Determine the [x, y] coordinate at the center of the cell enclosing the given text.  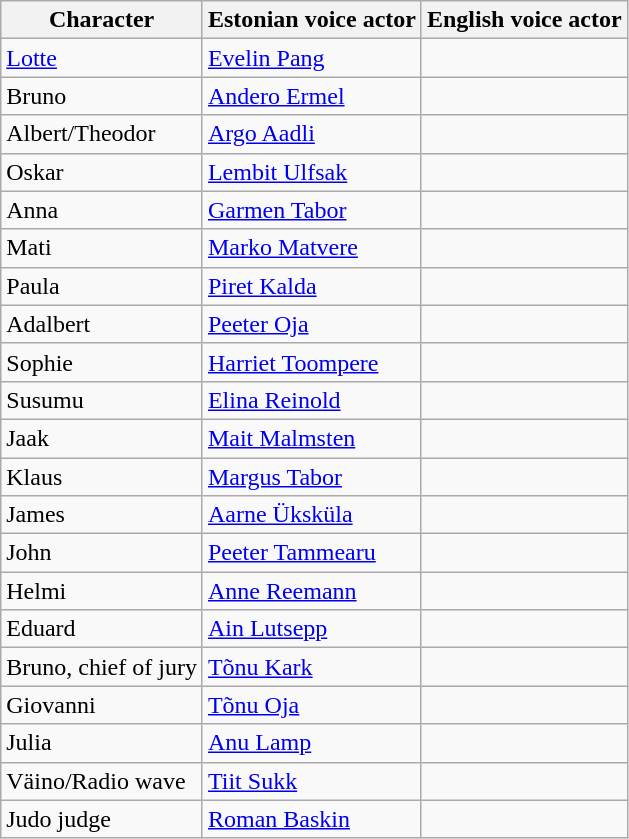
Peeter Oja [312, 324]
Argo Aadli [312, 134]
Marko Matvere [312, 248]
Anu Lamp [312, 743]
Sophie [102, 362]
Harriet Toompere [312, 362]
Anna [102, 210]
Lotte [102, 58]
Peeter Tammearu [312, 553]
Anne Reemann [312, 591]
Judo judge [102, 819]
Helmi [102, 591]
Bruno, chief of jury [102, 667]
Mati [102, 248]
Oskar [102, 172]
Tiit Sukk [312, 781]
James [102, 515]
Paula [102, 286]
Margus Tabor [312, 477]
Tõnu Kark [312, 667]
Eduard [102, 629]
Evelin Pang [312, 58]
Roman Baskin [312, 819]
Albert/Theodor [102, 134]
Elina Reinold [312, 400]
Adalbert [102, 324]
Piret Kalda [312, 286]
Andero Ermel [312, 96]
Susumu [102, 400]
Klaus [102, 477]
Ain Lutsepp [312, 629]
Julia [102, 743]
John [102, 553]
Väino/Radio wave [102, 781]
Tõnu Oja [312, 705]
Jaak [102, 438]
Character [102, 20]
Estonian voice actor [312, 20]
Bruno [102, 96]
Mait Malmsten [312, 438]
Aarne Üksküla [312, 515]
Garmen Tabor [312, 210]
English voice actor [524, 20]
Giovanni [102, 705]
Lembit Ulfsak [312, 172]
